Search for the cell housing the specified text and yield its [x, y] center coordinate. 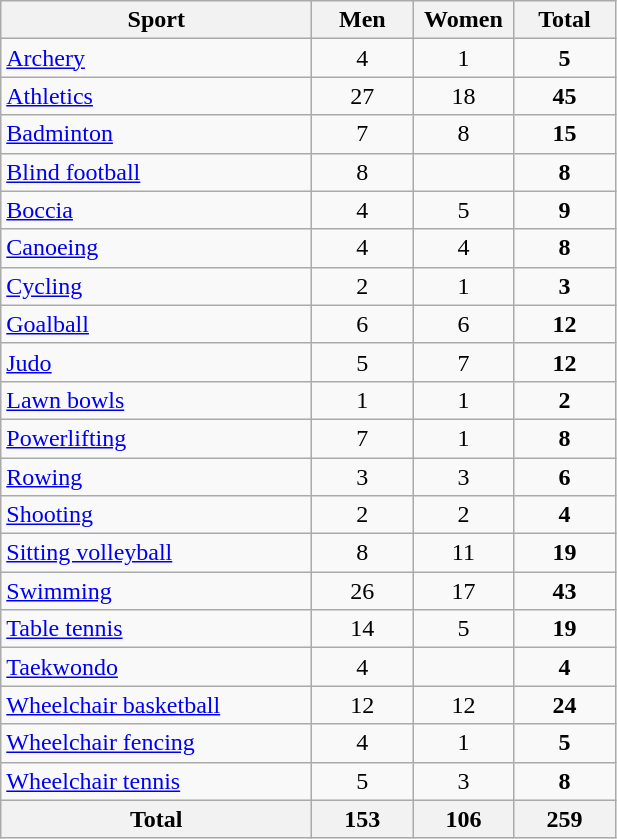
Shooting [156, 515]
106 [464, 819]
Judo [156, 362]
Archery [156, 58]
153 [362, 819]
Taekwondo [156, 667]
9 [564, 210]
Table tennis [156, 629]
Wheelchair fencing [156, 743]
Swimming [156, 591]
Lawn bowls [156, 400]
17 [464, 591]
Canoeing [156, 248]
26 [362, 591]
Boccia [156, 210]
Rowing [156, 477]
27 [362, 96]
Powerlifting [156, 438]
259 [564, 819]
Cycling [156, 286]
Goalball [156, 324]
Women [464, 20]
14 [362, 629]
43 [564, 591]
Blind football [156, 172]
24 [564, 705]
11 [464, 553]
Men [362, 20]
45 [564, 96]
Wheelchair basketball [156, 705]
Sport [156, 20]
15 [564, 134]
Badminton [156, 134]
Athletics [156, 96]
Sitting volleyball [156, 553]
Wheelchair tennis [156, 781]
18 [464, 96]
